For the text-containing cell, return its midpoint in [X, Y] coordinate format. 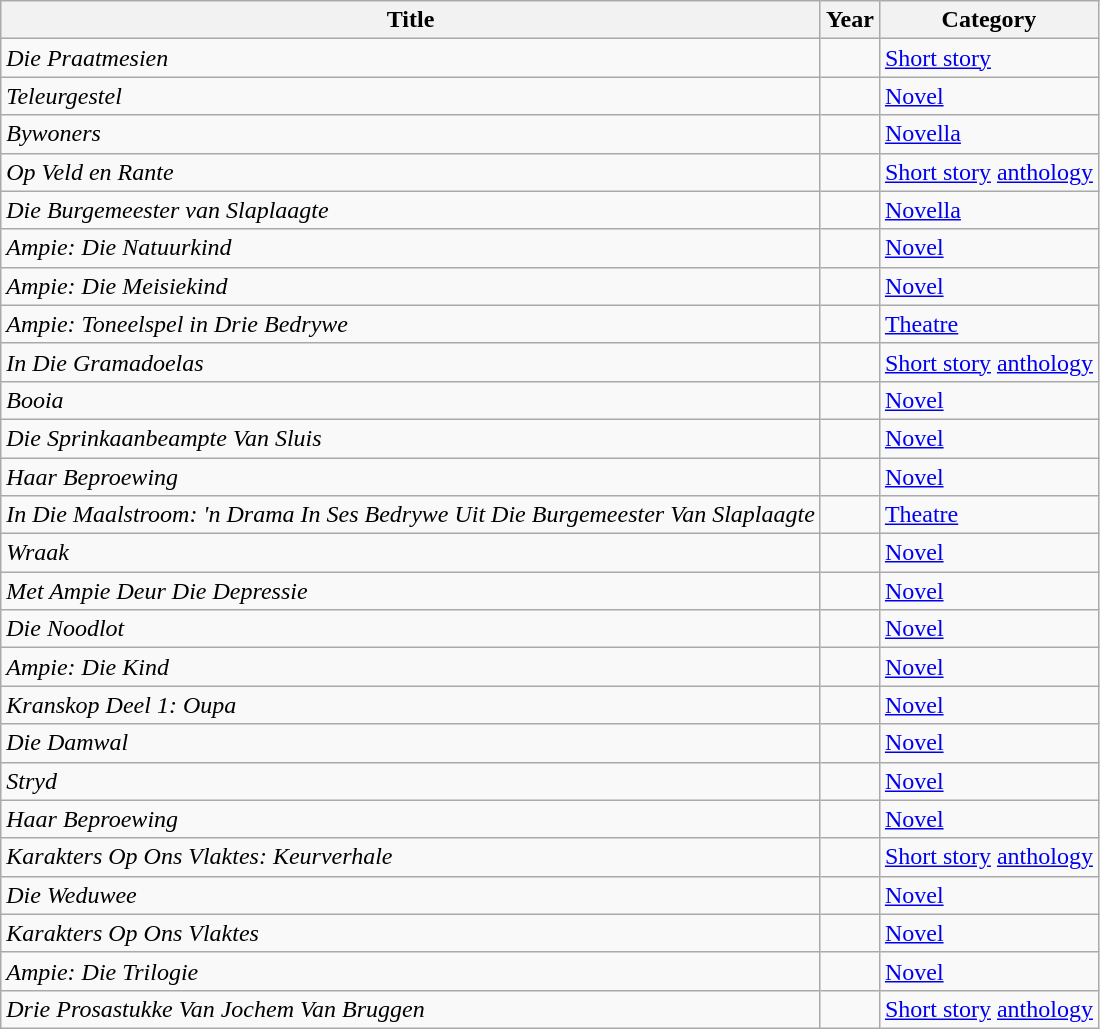
Die Weduwee [411, 895]
Ampie: Die Natuurkind [411, 248]
Die Sprinkaanbeampte Van Sluis [411, 438]
In Die Maalstroom: 'n Drama In Ses Bedrywe Uit Die Burgemeester Van Slaplaagte [411, 515]
Ampie: Die Meisiekind [411, 286]
Stryd [411, 781]
Op Veld en Rante [411, 172]
Karakters Op Ons Vlaktes [411, 933]
Title [411, 20]
Drie Prosastukke Van Jochem Van Bruggen [411, 1009]
Bywoners [411, 134]
Karakters Op Ons Vlaktes: Keurverhale [411, 857]
Die Noodlot [411, 629]
Teleurgestel [411, 96]
Die Praatmesien [411, 58]
Ampie: Die Trilogie [411, 971]
Category [988, 20]
Die Damwal [411, 743]
Booia [411, 400]
Kranskop Deel 1: Oupa [411, 705]
Ampie: Toneelspel in Drie Bedrywe [411, 324]
Met Ampie Deur Die Depressie [411, 591]
Ampie: Die Kind [411, 667]
Year [850, 20]
Wraak [411, 553]
Short story [988, 58]
In Die Gramadoelas [411, 362]
Die Burgemeester van Slaplaagte [411, 210]
